Output the [x, y] coordinate of the center of the cell containing the given text.  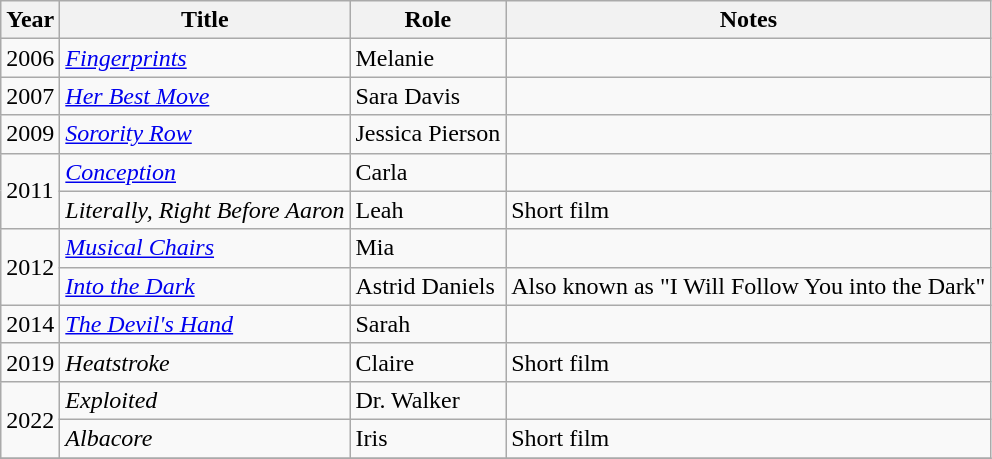
2012 [30, 267]
Role [428, 20]
Conception [205, 172]
Claire [428, 362]
Leah [428, 210]
Heatstroke [205, 362]
Title [205, 20]
Notes [748, 20]
Albacore [205, 438]
Iris [428, 438]
2014 [30, 324]
Literally, Right Before Aaron [205, 210]
2011 [30, 191]
2019 [30, 362]
Sarah [428, 324]
Mia [428, 248]
Her Best Move [205, 96]
Exploited [205, 400]
The Devil's Hand [205, 324]
Melanie [428, 58]
Year [30, 20]
Sorority Row [205, 134]
Astrid Daniels [428, 286]
Jessica Pierson [428, 134]
Carla [428, 172]
2022 [30, 419]
2009 [30, 134]
Sara Davis [428, 96]
Dr. Walker [428, 400]
Also known as "I Will Follow You into the Dark" [748, 286]
Fingerprints [205, 58]
2007 [30, 96]
2006 [30, 58]
Musical Chairs [205, 248]
Into the Dark [205, 286]
